Extract the [X, Y] coordinate from the center of the cell holding the provided text.  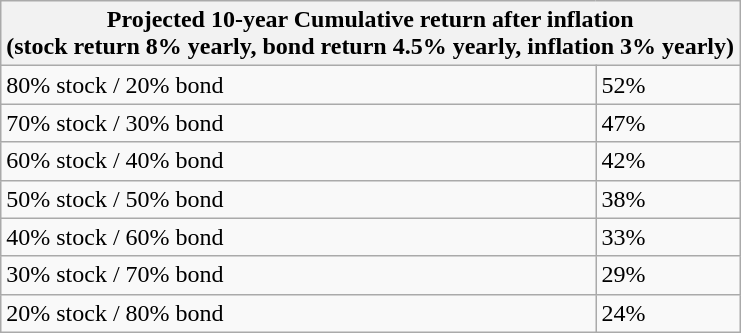
33% [668, 237]
70% stock / 30% bond [298, 123]
29% [668, 275]
42% [668, 161]
52% [668, 85]
24% [668, 313]
60% stock / 40% bond [298, 161]
40% stock / 60% bond [298, 237]
47% [668, 123]
Projected 10-year Cumulative return after inflation (stock return 8% yearly, bond return 4.5% yearly, inflation 3% yearly) [370, 34]
80% stock / 20% bond [298, 85]
50% stock / 50% bond [298, 199]
20% stock / 80% bond [298, 313]
38% [668, 199]
30% stock / 70% bond [298, 275]
